Determine the [x, y] coordinate at the center of the cell enclosing the given text.  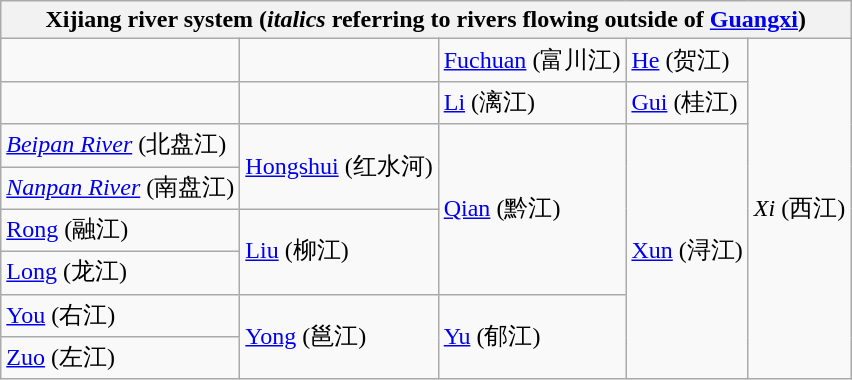
Li (漓江) [532, 102]
Liu (柳江) [339, 252]
Qian (黔江) [532, 209]
Yong (邕江) [339, 336]
Rong (融江) [120, 230]
Long (龙江) [120, 274]
Xijiang river system (italics referring to rivers flowing outside of Guangxi) [426, 20]
Gui (桂江) [687, 102]
Nanpan River (南盘江) [120, 188]
Xi (西江) [799, 209]
Zuo (左江) [120, 358]
He (贺江) [687, 60]
Xun (浔江) [687, 252]
Hongshui (红水河) [339, 166]
You (右江) [120, 316]
Fuchuan (富川江) [532, 60]
Yu (郁江) [532, 336]
Beipan River (北盘江) [120, 146]
